Find where the given text appears and provide that cell's center as [x, y] coordinate. 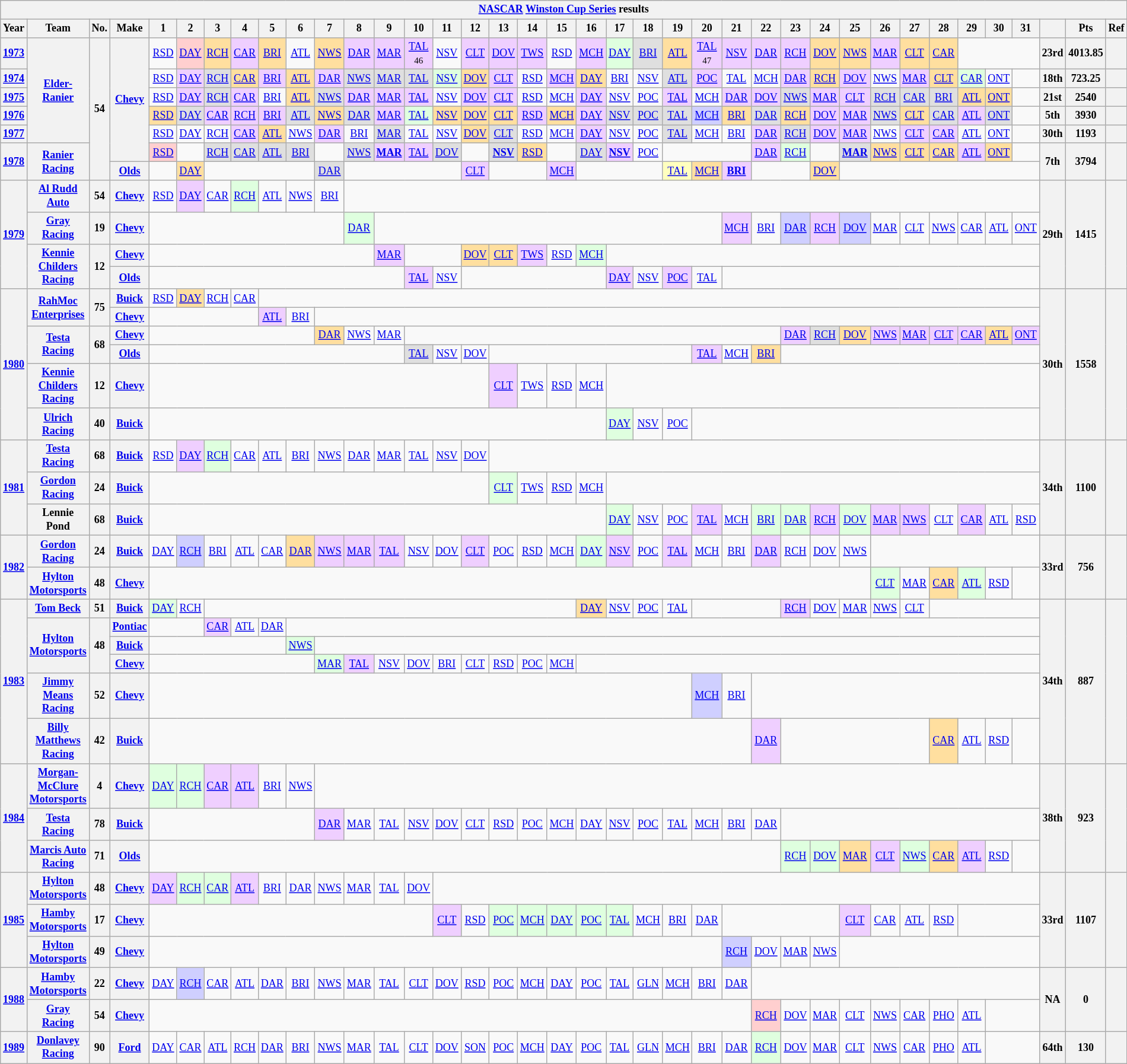
7th [1052, 161]
Jimmy Means Racing [58, 696]
51 [100, 609]
Ford [129, 1047]
723.25 [1085, 78]
10 [419, 28]
29 [972, 28]
1989 [14, 1047]
SON [475, 1047]
Donlavey Racing [58, 1047]
1988 [14, 1000]
6 [300, 28]
1985 [14, 920]
64th [1052, 1047]
3794 [1085, 161]
1415 [1085, 235]
Tom Beck [58, 609]
2540 [1085, 97]
1975 [14, 97]
Lennie Pond [58, 520]
4013.85 [1085, 53]
1980 [14, 364]
TAL46 [419, 53]
1979 [14, 235]
RahMoc Enterprises [58, 307]
28 [943, 28]
27 [915, 28]
7 [330, 28]
5 [272, 28]
TAL47 [707, 53]
1100 [1085, 488]
NASCAR Winston Cup Series results [563, 9]
23 [795, 28]
1981 [14, 488]
40 [100, 424]
1978 [14, 161]
18 [648, 28]
1977 [14, 134]
Billy Matthews Racing [58, 741]
42 [100, 741]
71 [100, 856]
90 [100, 1047]
21 [737, 28]
15 [562, 28]
Ref [1116, 28]
923 [1085, 818]
49 [100, 952]
26 [885, 28]
16 [591, 28]
78 [100, 824]
887 [1085, 681]
756 [1085, 567]
1193 [1085, 134]
9 [389, 28]
20 [707, 28]
Team [58, 28]
1984 [14, 818]
NA [1052, 1000]
Ulrich Racing [58, 424]
52 [100, 696]
Pts [1085, 28]
1983 [14, 681]
11 [447, 28]
1974 [14, 78]
14 [533, 28]
21st [1052, 97]
Morgan-McClure Motorsports [58, 786]
1 [163, 28]
Pontiac [129, 626]
8 [359, 28]
31 [1026, 28]
23rd [1052, 53]
2 [190, 28]
0 [1085, 1000]
1558 [1085, 364]
Elder-Ranier [58, 90]
30 [999, 28]
38th [1052, 818]
5th [1052, 115]
1107 [1085, 920]
Make [129, 28]
130 [1085, 1047]
3 [218, 28]
1973 [14, 53]
29th [1052, 235]
25 [855, 28]
No. [100, 28]
Al Rudd Auto [58, 196]
75 [100, 307]
1982 [14, 567]
18th [1052, 78]
3930 [1085, 115]
1976 [14, 115]
13 [504, 28]
Year [14, 28]
Marcis Auto Racing [58, 856]
Ranier Racing [58, 161]
